Scan for the cell matching the given text and deliver its [x, y] coordinate at center. 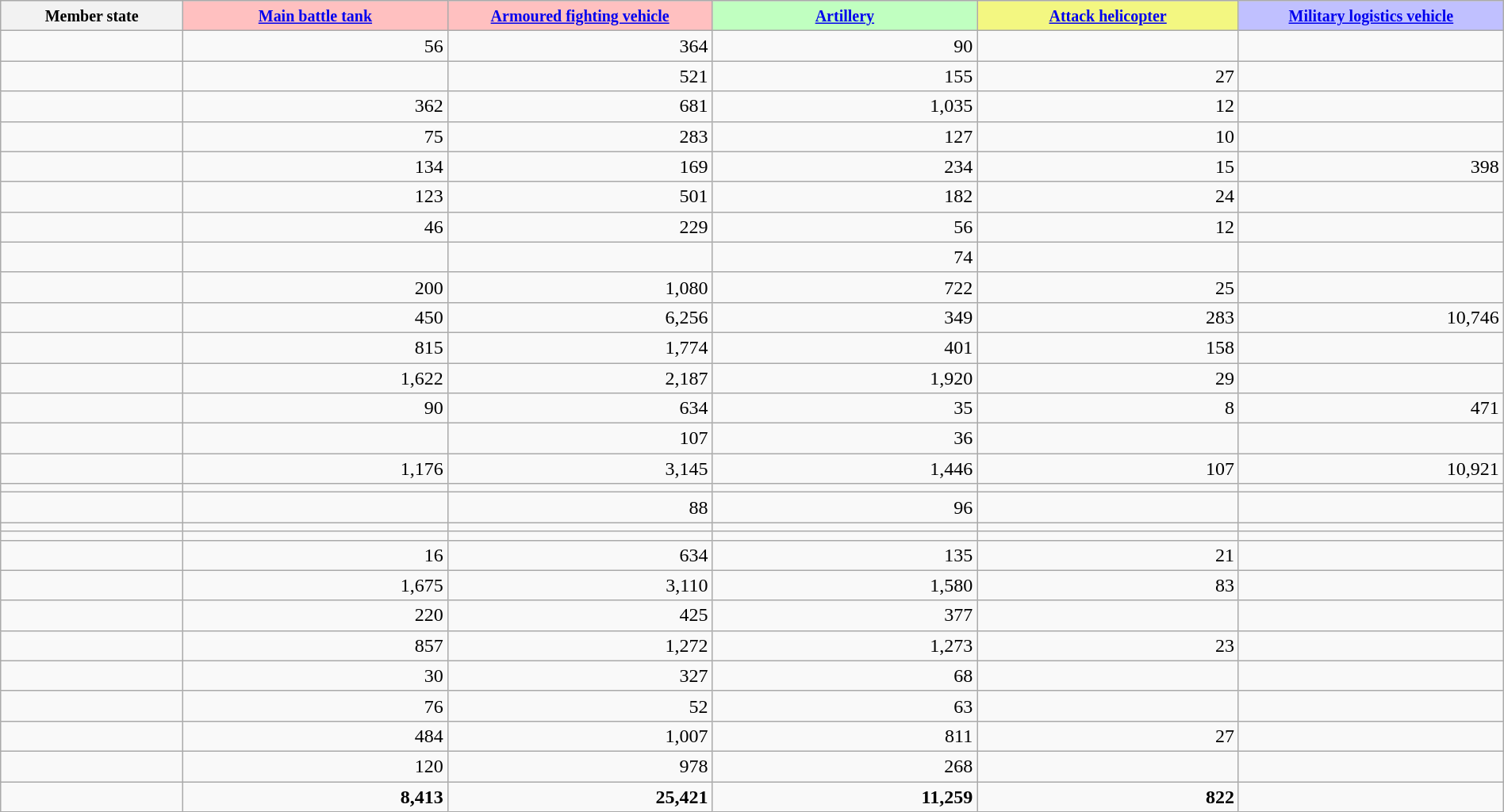
75 [316, 136]
1,774 [580, 347]
10 [1108, 136]
88 [580, 507]
349 [845, 317]
681 [580, 106]
1,622 [316, 378]
29 [1108, 378]
362 [316, 106]
1,176 [316, 469]
25 [1108, 287]
1,675 [316, 585]
134 [316, 167]
25,421 [580, 797]
978 [580, 766]
200 [316, 287]
398 [1371, 167]
1,080 [580, 287]
123 [316, 197]
857 [316, 645]
471 [1371, 408]
182 [845, 197]
76 [316, 706]
35 [845, 408]
Attack helicopter [1108, 16]
10,921 [1371, 469]
10,746 [1371, 317]
822 [1108, 797]
1,007 [580, 736]
234 [845, 167]
155 [845, 76]
21 [1108, 555]
Member state [92, 16]
83 [1108, 585]
401 [845, 347]
Main battle tank [316, 16]
135 [845, 555]
1,446 [845, 469]
30 [316, 676]
Armoured fighting vehicle [580, 16]
815 [316, 347]
11,259 [845, 797]
169 [580, 167]
811 [845, 736]
120 [316, 766]
3,110 [580, 585]
8 [1108, 408]
74 [845, 257]
6,256 [580, 317]
52 [580, 706]
16 [316, 555]
722 [845, 287]
127 [845, 136]
521 [580, 76]
8,413 [316, 797]
24 [1108, 197]
3,145 [580, 469]
Military logistics vehicle [1371, 16]
268 [845, 766]
Artillery [845, 16]
96 [845, 507]
68 [845, 676]
1,272 [580, 645]
1,273 [845, 645]
220 [316, 615]
484 [316, 736]
377 [845, 615]
327 [580, 676]
158 [1108, 347]
23 [1108, 645]
229 [580, 227]
1,035 [845, 106]
1,920 [845, 378]
63 [845, 706]
450 [316, 317]
364 [580, 46]
2,187 [580, 378]
46 [316, 227]
15 [1108, 167]
501 [580, 197]
425 [580, 615]
36 [845, 439]
1,580 [845, 585]
